Detect which cell encompasses the target text, then output its (x, y) center coordinate. 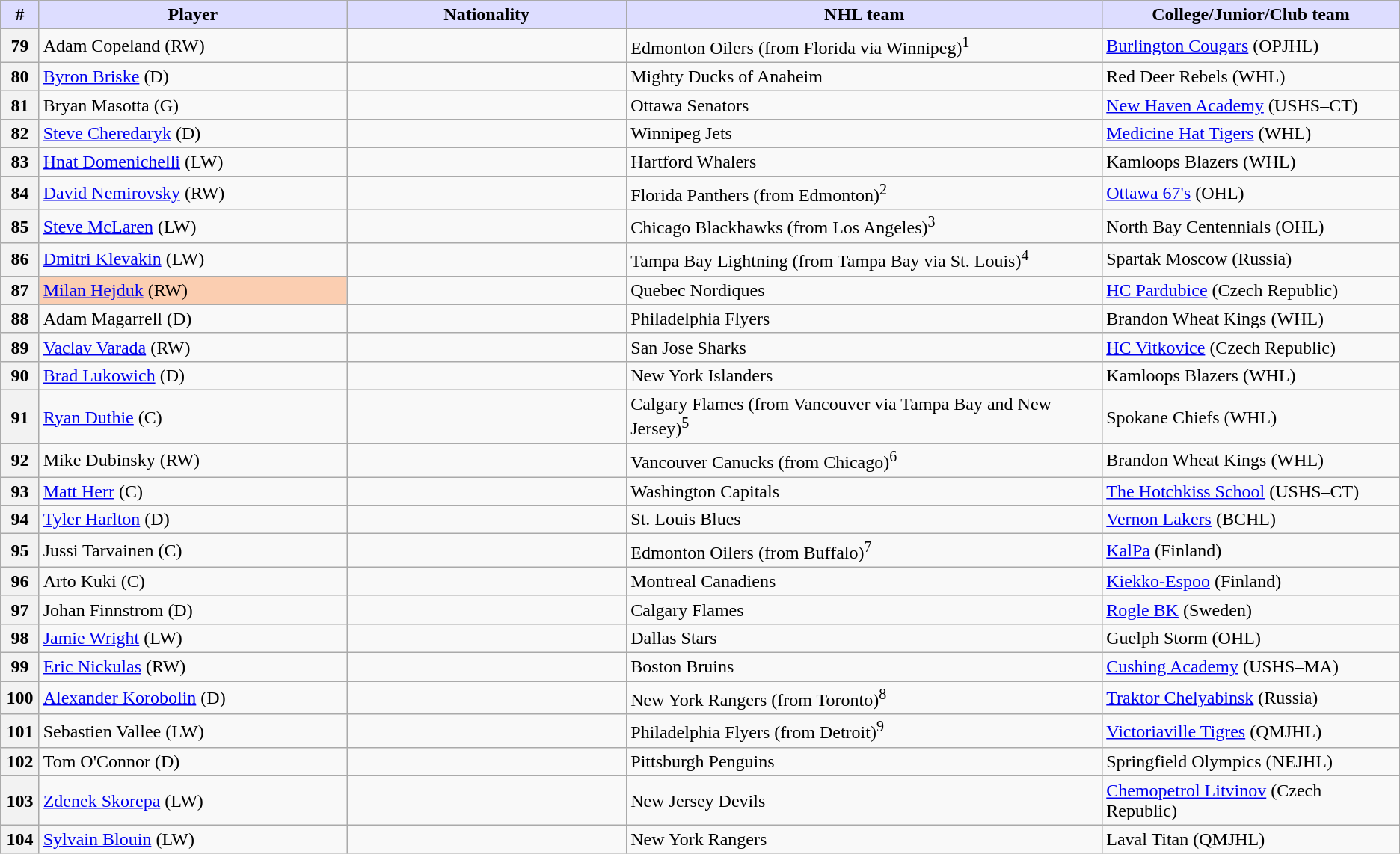
College/Junior/Club team (1251, 15)
Tyler Harlton (D) (193, 520)
94 (19, 520)
Adam Copeland (RW) (193, 46)
Tom O'Connor (D) (193, 762)
102 (19, 762)
Guelph Storm (OHL) (1251, 638)
Steve Cheredaryk (D) (193, 133)
Eric Nickulas (RW) (193, 667)
93 (19, 491)
Victoriaville Tigres (QMJHL) (1251, 731)
91 (19, 417)
Quebec Nordiques (865, 290)
Hartford Whalers (865, 162)
Milan Hejduk (RW) (193, 290)
Sylvain Blouin (LW) (193, 839)
Edmonton Oilers (from Florida via Winnipeg)1 (865, 46)
95 (19, 550)
HC Vitkovice (Czech Republic) (1251, 347)
KalPa (Finland) (1251, 550)
85 (19, 226)
New York Islanders (865, 375)
90 (19, 375)
Hnat Domenichelli (LW) (193, 162)
New York Rangers (865, 839)
99 (19, 667)
New Haven Academy (USHS–CT) (1251, 105)
Kiekko-Espoo (Finland) (1251, 581)
Sebastien Vallee (LW) (193, 731)
Player (193, 15)
84 (19, 193)
Vaclav Varada (RW) (193, 347)
Jussi Tarvainen (C) (193, 550)
Ottawa 67's (OHL) (1251, 193)
Calgary Flames (from Vancouver via Tampa Bay and New Jersey)5 (865, 417)
79 (19, 46)
Mighty Ducks of Anaheim (865, 76)
Washington Capitals (865, 491)
Springfield Olympics (NEJHL) (1251, 762)
Ryan Duthie (C) (193, 417)
Brad Lukowich (D) (193, 375)
Montreal Canadiens (865, 581)
Ottawa Senators (865, 105)
92 (19, 461)
Alexander Korobolin (D) (193, 698)
97 (19, 609)
Calgary Flames (865, 609)
87 (19, 290)
Edmonton Oilers (from Buffalo)7 (865, 550)
Dmitri Klevakin (LW) (193, 260)
Jamie Wright (LW) (193, 638)
Medicine Hat Tigers (WHL) (1251, 133)
101 (19, 731)
Vernon Lakers (BCHL) (1251, 520)
Adam Magarrell (D) (193, 319)
98 (19, 638)
# (19, 15)
New York Rangers (from Toronto)8 (865, 698)
Steve McLaren (LW) (193, 226)
Florida Panthers (from Edmonton)2 (865, 193)
San Jose Sharks (865, 347)
Traktor Chelyabinsk (Russia) (1251, 698)
82 (19, 133)
Dallas Stars (865, 638)
Vancouver Canucks (from Chicago)6 (865, 461)
103 (19, 800)
88 (19, 319)
100 (19, 698)
Chicago Blackhawks (from Los Angeles)3 (865, 226)
Boston Bruins (865, 667)
104 (19, 839)
Spartak Moscow (Russia) (1251, 260)
Pittsburgh Penguins (865, 762)
Arto Kuki (C) (193, 581)
86 (19, 260)
83 (19, 162)
Chemopetrol Litvinov (Czech Republic) (1251, 800)
Mike Dubinsky (RW) (193, 461)
Nationality (487, 15)
Spokane Chiefs (WHL) (1251, 417)
Matt Herr (C) (193, 491)
96 (19, 581)
New Jersey Devils (865, 800)
Zdenek Skorepa (LW) (193, 800)
Byron Briske (D) (193, 76)
HC Pardubice (Czech Republic) (1251, 290)
Burlington Cougars (OPJHL) (1251, 46)
89 (19, 347)
Philadelphia Flyers (from Detroit)9 (865, 731)
Philadelphia Flyers (865, 319)
Johan Finnstrom (D) (193, 609)
Tampa Bay Lightning (from Tampa Bay via St. Louis)4 (865, 260)
Rogle BK (Sweden) (1251, 609)
St. Louis Blues (865, 520)
Red Deer Rebels (WHL) (1251, 76)
Cushing Academy (USHS–MA) (1251, 667)
Bryan Masotta (G) (193, 105)
80 (19, 76)
North Bay Centennials (OHL) (1251, 226)
81 (19, 105)
David Nemirovsky (RW) (193, 193)
The Hotchkiss School (USHS–CT) (1251, 491)
Winnipeg Jets (865, 133)
Laval Titan (QMJHL) (1251, 839)
NHL team (865, 15)
